Pinpoint the cell where the given text exists, returning its (x, y) midpoint coordinate. 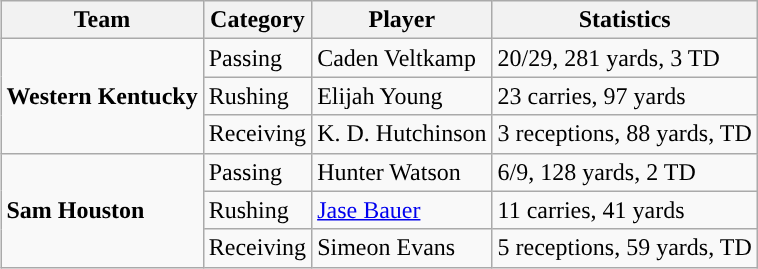
Sam Houston (102, 210)
Jase Bauer (402, 210)
23 carries, 97 yards (624, 96)
Team (102, 20)
Category (257, 20)
3 receptions, 88 yards, TD (624, 134)
Simeon Evans (402, 248)
Caden Veltkamp (402, 58)
11 carries, 41 yards (624, 210)
K. D. Hutchinson (402, 134)
5 receptions, 59 yards, TD (624, 248)
Elijah Young (402, 96)
Player (402, 20)
Statistics (624, 20)
6/9, 128 yards, 2 TD (624, 172)
20/29, 281 yards, 3 TD (624, 58)
Western Kentucky (102, 96)
Hunter Watson (402, 172)
